Return (X, Y) of the center of cell containing provided text 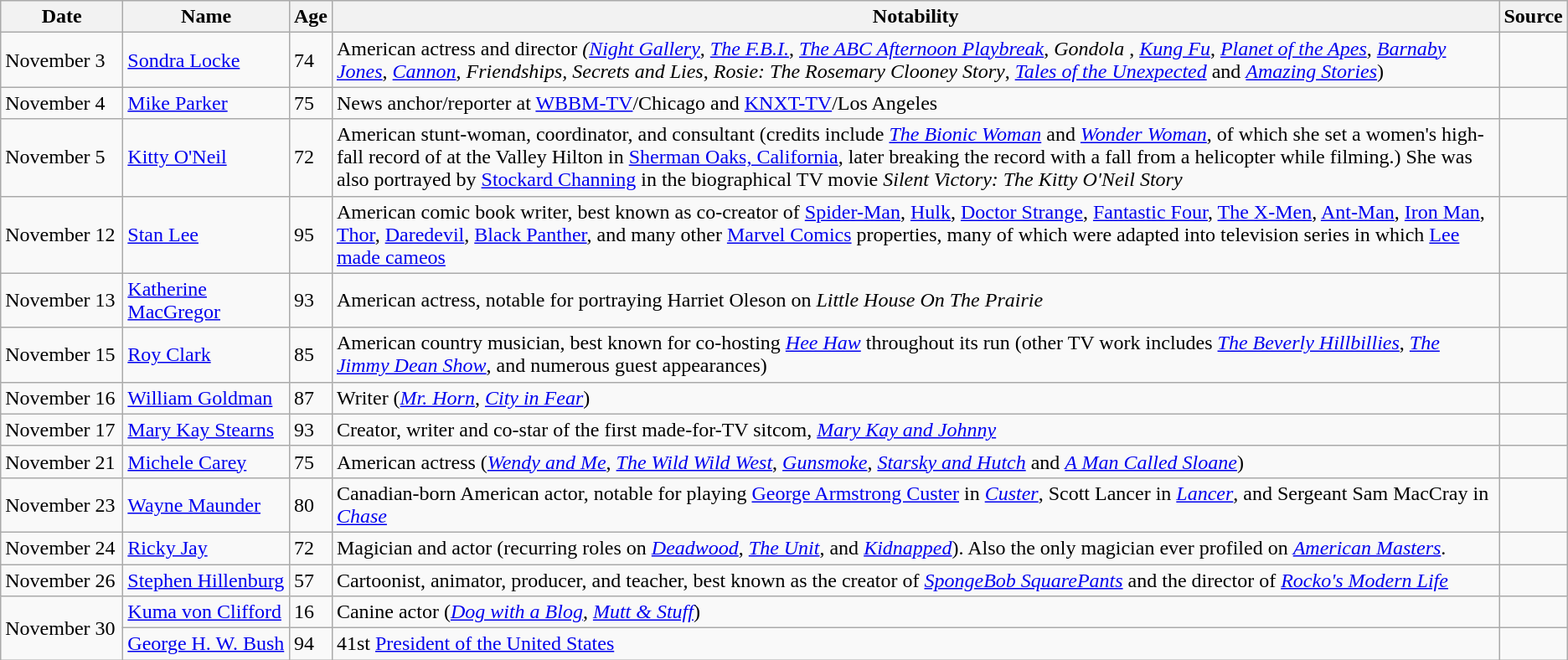
Writer (Mr. Horn, City in Fear) (916, 398)
Magician and actor (recurring roles on Deadwood, The Unit, and Kidnapped). Also the only magician ever profiled on American Masters. (916, 548)
Name (206, 17)
News anchor/reporter at WBBM-TV/Chicago and KNXT-TV/Los Angeles (916, 103)
November 3 (62, 60)
Ricky Jay (206, 548)
Katherine MacGregor (206, 300)
November 12 (62, 235)
American actress, notable for portraying Harriet Oleson on Little House On The Prairie (916, 300)
Kuma von Clifford (206, 612)
Creator, writer and co-star of the first made-for-TV sitcom, Mary Kay and Johnny (916, 430)
95 (310, 235)
George H. W. Bush (206, 644)
November 30 (62, 628)
November 15 (62, 355)
74 (310, 60)
Sondra Locke (206, 60)
November 5 (62, 157)
85 (310, 355)
Notability (916, 17)
16 (310, 612)
Kitty O'Neil (206, 157)
87 (310, 398)
William Goldman (206, 398)
Canadian-born American actor, notable for playing George Armstrong Custer in Custer, Scott Lancer in Lancer, and Sergeant Sam MacCray in Chase (916, 504)
Source (1533, 17)
Mike Parker (206, 103)
Stephen Hillenburg (206, 580)
Roy Clark (206, 355)
November 16 (62, 398)
Age (310, 17)
November 17 (62, 430)
November 24 (62, 548)
41st President of the United States (916, 644)
November 4 (62, 103)
Stan Lee (206, 235)
November 26 (62, 580)
Michele Carey (206, 461)
American actress (Wendy and Me, The Wild Wild West, Gunsmoke, Starsky and Hutch and A Man Called Sloane) (916, 461)
Cartoonist, animator, producer, and teacher, best known as the creator of SpongeBob SquarePants and the director of Rocko's Modern Life (916, 580)
Wayne Maunder (206, 504)
Canine actor (Dog with a Blog, Mutt & Stuff) (916, 612)
November 13 (62, 300)
57 (310, 580)
Mary Kay Stearns (206, 430)
November 21 (62, 461)
Date (62, 17)
80 (310, 504)
94 (310, 644)
November 23 (62, 504)
